Locate the cell with the specified text and output its (x, y) center coordinate. 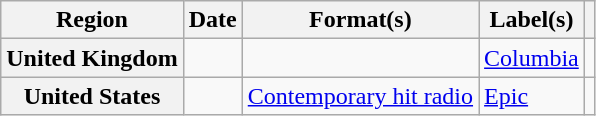
Columbia (532, 58)
United Kingdom (92, 58)
Region (92, 20)
Format(s) (360, 20)
Label(s) (532, 20)
Contemporary hit radio (360, 96)
United States (92, 96)
Date (212, 20)
Epic (532, 96)
